Locate the cell with the specified text and output its [x, y] center coordinate. 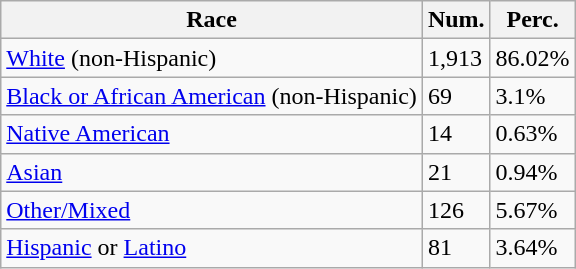
Other/Mixed [212, 210]
Native American [212, 134]
Black or African American (non-Hispanic) [212, 96]
0.63% [532, 134]
Hispanic or Latino [212, 248]
86.02% [532, 58]
White (non-Hispanic) [212, 58]
3.64% [532, 248]
69 [456, 96]
14 [456, 134]
Num. [456, 20]
5.67% [532, 210]
0.94% [532, 172]
Asian [212, 172]
126 [456, 210]
81 [456, 248]
Perc. [532, 20]
21 [456, 172]
1,913 [456, 58]
Race [212, 20]
3.1% [532, 96]
